Search for the cell housing the specified text and yield its (x, y) center coordinate. 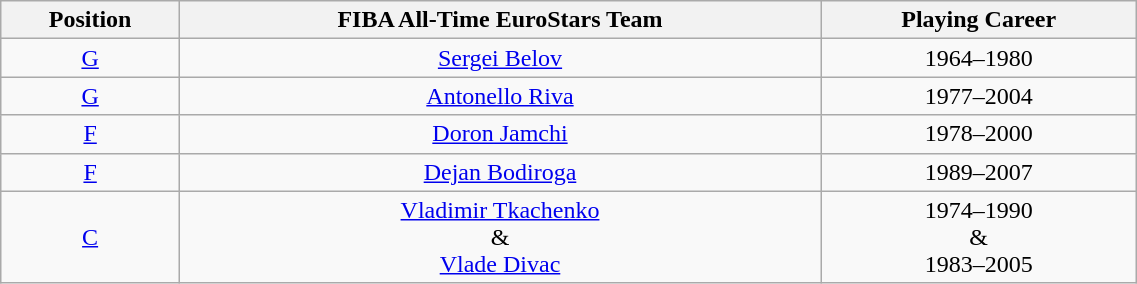
C (90, 237)
1974–1990 & 1983–2005 (978, 237)
Sergei Belov (500, 58)
Playing Career (978, 20)
Doron Jamchi (500, 134)
1977–2004 (978, 96)
Dejan Bodiroga (500, 172)
Vladimir Tkachenko & Vlade Divac (500, 237)
1989–2007 (978, 172)
1978–2000 (978, 134)
Position (90, 20)
1964–1980 (978, 58)
Antonello Riva (500, 96)
FIBA All-Time EuroStars Team (500, 20)
